Output the (x, y) coordinate of the center of the cell containing the given text.  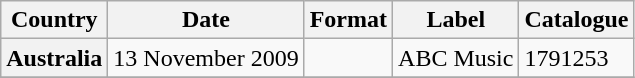
13 November 2009 (206, 58)
Australia (54, 58)
ABC Music (456, 58)
Catalogue (576, 20)
Country (54, 20)
Format (348, 20)
Label (456, 20)
1791253 (576, 58)
Date (206, 20)
